Detect which cell encompasses the target text, then output its (x, y) center coordinate. 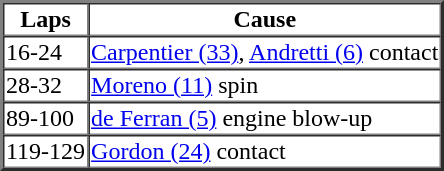
16-24 (46, 52)
Carpentier (33), Andretti (6) contact (264, 52)
Moreno (11) spin (264, 86)
Cause (264, 20)
Laps (46, 20)
Gordon (24) contact (264, 152)
119-129 (46, 152)
de Ferran (5) engine blow-up (264, 118)
28-32 (46, 86)
89-100 (46, 118)
